Provide the (X, Y) coordinate of the cell's center where the given text is located.  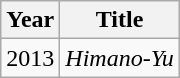
Title (120, 20)
Himano-Yu (120, 58)
2013 (30, 58)
Year (30, 20)
